Pinpoint the cell where the given text exists, returning its (x, y) midpoint coordinate. 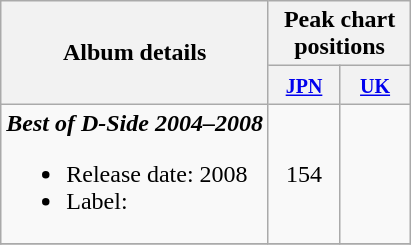
UK (376, 85)
JPN (304, 85)
154 (304, 174)
Peak chart positions (339, 34)
Album details (135, 52)
Best of D-Side 2004–2008Release date: 2008Label: (135, 174)
